Output the (x, y) coordinate of the center of the cell containing the given text.  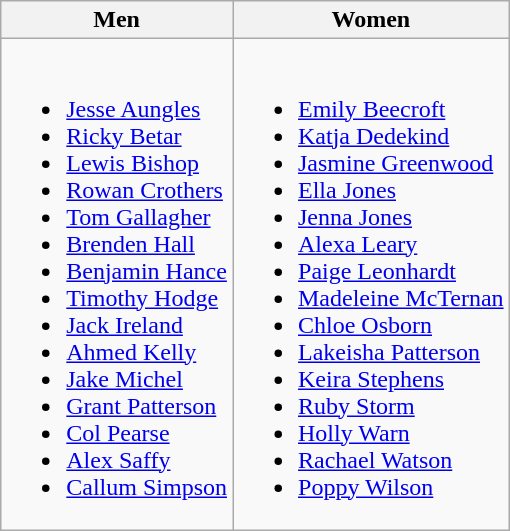
Women (370, 20)
Men (117, 20)
